Provide the [x, y] coordinate of the cell's center where the given text is located.  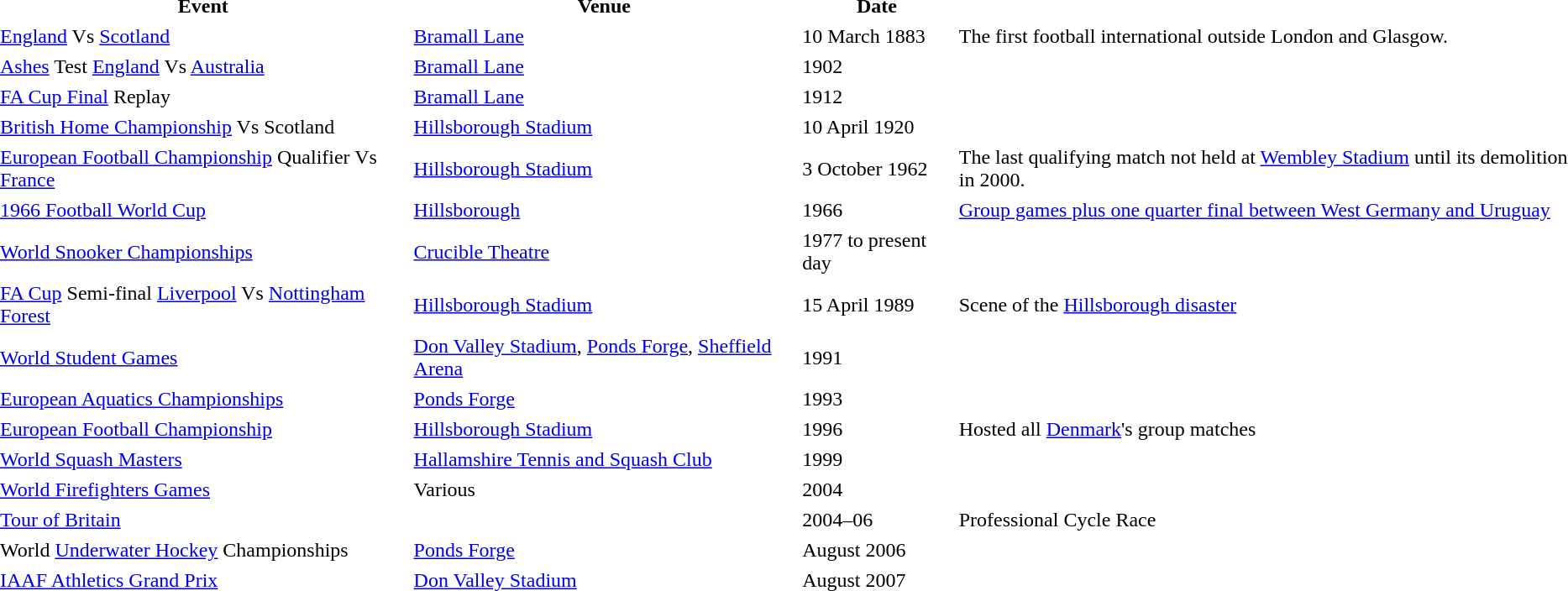
1993 [877, 400]
2004 [877, 490]
Don Valley Stadium, Ponds Forge, Sheffield Arena [605, 358]
3 October 1962 [877, 169]
1977 to present day [877, 252]
10 April 1920 [877, 128]
Hillsborough [605, 210]
1912 [877, 97]
Crucible Theatre [605, 252]
1902 [877, 67]
1991 [877, 358]
1999 [877, 460]
Hallamshire Tennis and Squash Club [605, 460]
Various [605, 490]
2004–06 [877, 520]
10 March 1883 [877, 37]
15 April 1989 [877, 305]
August 2006 [877, 551]
1996 [877, 430]
1966 [877, 210]
